Detect which cell encompasses the target text, then output its [X, Y] center coordinate. 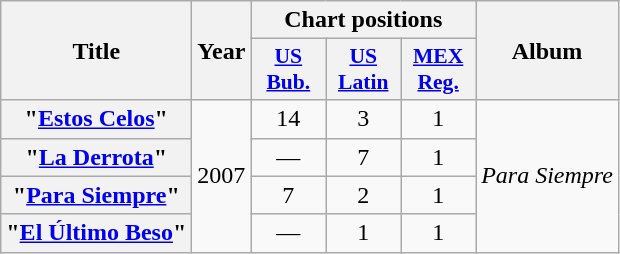
MEXReg. [438, 70]
Para Siempre [548, 176]
"Para Siempre" [96, 195]
Title [96, 50]
USBub. [288, 70]
3 [364, 119]
"La Derrota" [96, 157]
USLatin [364, 70]
Album [548, 50]
2007 [222, 176]
2 [364, 195]
"El Último Beso" [96, 233]
Chart positions [364, 20]
Year [222, 50]
"Estos Celos" [96, 119]
14 [288, 119]
